Capture the cell that displays the provided text and extract its (x, y) central coordinate. 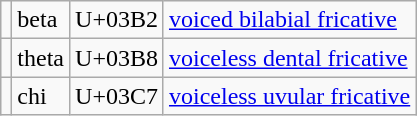
U+03B8 (117, 58)
U+03C7 (117, 96)
U+03B2 (117, 20)
beta (41, 20)
chi (41, 96)
voiced bilabial fricative (289, 20)
voiceless uvular fricative (289, 96)
theta (41, 58)
voiceless dental fricative (289, 58)
